Provide the [X, Y] coordinate of the cell's center where the given text is located.  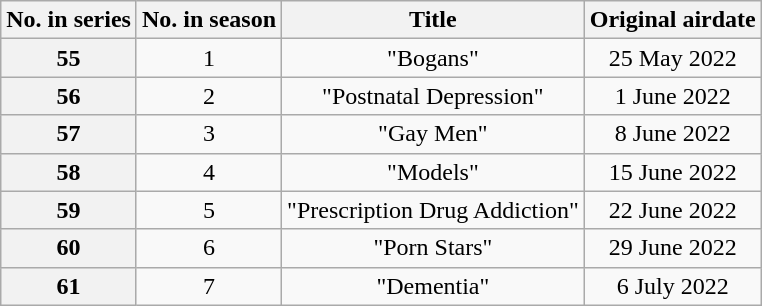
"Dementia" [434, 286]
6 July 2022 [672, 286]
2 [208, 96]
"Prescription Drug Addiction" [434, 210]
22 June 2022 [672, 210]
1 June 2022 [672, 96]
"Porn Stars" [434, 248]
25 May 2022 [672, 58]
No. in series [69, 20]
1 [208, 58]
Original airdate [672, 20]
4 [208, 172]
15 June 2022 [672, 172]
56 [69, 96]
Title [434, 20]
No. in season [208, 20]
7 [208, 286]
60 [69, 248]
"Bogans" [434, 58]
3 [208, 134]
59 [69, 210]
8 June 2022 [672, 134]
61 [69, 286]
29 June 2022 [672, 248]
6 [208, 248]
55 [69, 58]
"Postnatal Depression" [434, 96]
"Models" [434, 172]
5 [208, 210]
57 [69, 134]
"Gay Men" [434, 134]
58 [69, 172]
